Capture the cell that displays the provided text and extract its [X, Y] central coordinate. 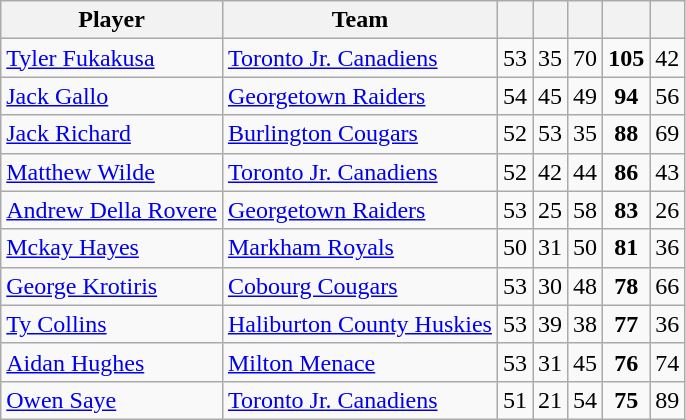
Ty Collins [112, 324]
39 [550, 324]
25 [550, 210]
69 [668, 134]
Owen Saye [112, 400]
Matthew Wilde [112, 172]
Mckay Hayes [112, 248]
Markham Royals [360, 248]
78 [626, 286]
Cobourg Cougars [360, 286]
56 [668, 96]
49 [586, 96]
26 [668, 210]
89 [668, 400]
Aidan Hughes [112, 362]
88 [626, 134]
21 [550, 400]
48 [586, 286]
74 [668, 362]
30 [550, 286]
66 [668, 286]
Milton Menace [360, 362]
77 [626, 324]
81 [626, 248]
58 [586, 210]
70 [586, 58]
105 [626, 58]
Andrew Della Rovere [112, 210]
Jack Gallo [112, 96]
44 [586, 172]
Team [360, 20]
Burlington Cougars [360, 134]
38 [586, 324]
94 [626, 96]
Player [112, 20]
51 [514, 400]
Tyler Fukakusa [112, 58]
43 [668, 172]
Jack Richard [112, 134]
Haliburton County Huskies [360, 324]
83 [626, 210]
George Krotiris [112, 286]
76 [626, 362]
86 [626, 172]
75 [626, 400]
